Locate the cell with the specified text and output its [x, y] center coordinate. 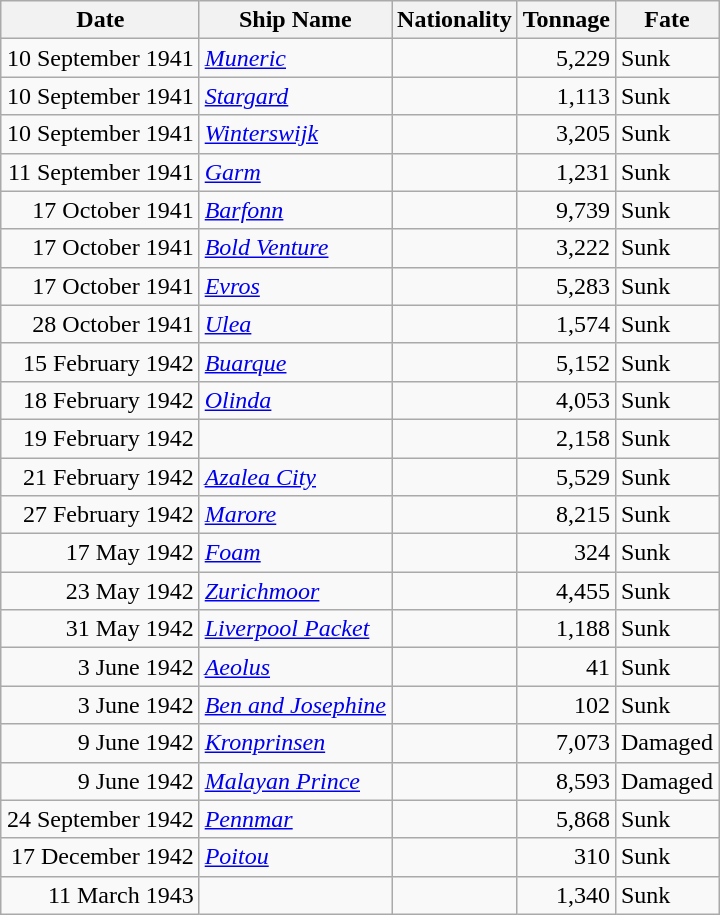
Olinda [295, 400]
Liverpool Packet [295, 629]
11 March 1943 [100, 895]
23 May 1942 [100, 591]
7,073 [566, 743]
Ben and Josephine [295, 705]
9,739 [566, 210]
Tonnage [566, 20]
31 May 1942 [100, 629]
1,340 [566, 895]
Marore [295, 515]
Malayan Prince [295, 781]
5,283 [566, 286]
Bold Venture [295, 248]
Zurichmoor [295, 591]
28 October 1941 [100, 324]
Buarque [295, 362]
324 [566, 553]
102 [566, 705]
310 [566, 857]
Winterswijk [295, 134]
15 February 1942 [100, 362]
Pennmar [295, 819]
2,158 [566, 438]
Nationality [455, 20]
Evros [295, 286]
Poitou [295, 857]
1,231 [566, 172]
5,229 [566, 58]
24 September 1942 [100, 819]
Foam [295, 553]
17 December 1942 [100, 857]
41 [566, 667]
1,113 [566, 96]
19 February 1942 [100, 438]
1,188 [566, 629]
4,455 [566, 591]
Fate [666, 20]
Kronprinsen [295, 743]
5,529 [566, 477]
Ulea [295, 324]
Ship Name [295, 20]
5,152 [566, 362]
11 September 1941 [100, 172]
8,593 [566, 781]
1,574 [566, 324]
17 May 1942 [100, 553]
8,215 [566, 515]
4,053 [566, 400]
21 February 1942 [100, 477]
Stargard [295, 96]
Barfonn [295, 210]
5,868 [566, 819]
Muneric [295, 58]
Garm [295, 172]
3,205 [566, 134]
Azalea City [295, 477]
Aeolus [295, 667]
Date [100, 20]
27 February 1942 [100, 515]
3,222 [566, 248]
18 February 1942 [100, 400]
